Pinpoint the cell where the given text exists, returning its [x, y] midpoint coordinate. 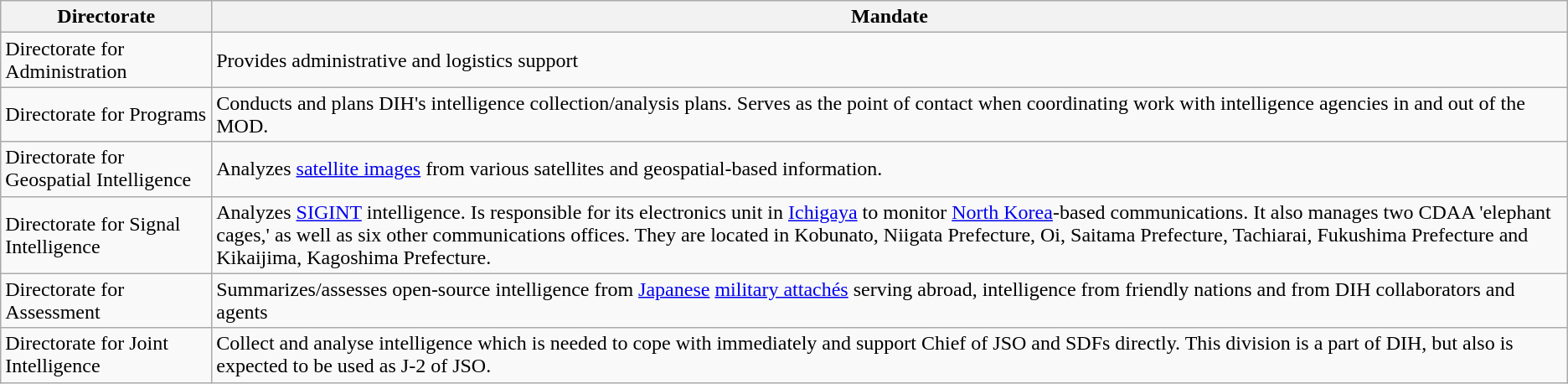
Directorate [106, 17]
Directorate for Administration [106, 60]
Analyzes satellite images from various satellites and geospatial-based information. [890, 169]
Provides administrative and logistics support [890, 60]
Directorate for Programs [106, 114]
Directorate for Signal Intelligence [106, 235]
Directorate for Geospatial Intelligence [106, 169]
Directorate for Assessment [106, 300]
Mandate [890, 17]
Directorate for Joint Intelligence [106, 355]
